Output the [x, y] coordinate of the center of the cell containing the given text.  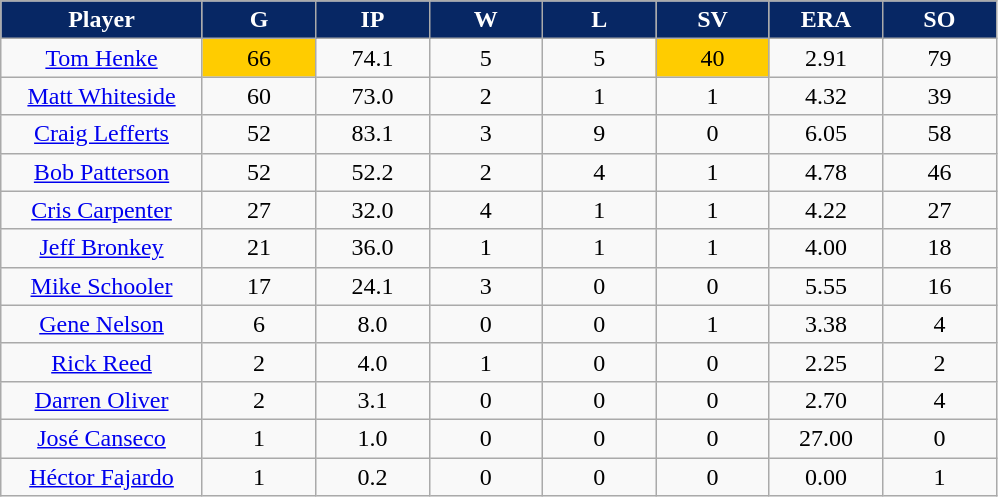
46 [940, 172]
4.00 [826, 248]
ERA [826, 20]
2.25 [826, 362]
L [598, 20]
2.70 [826, 400]
27.00 [826, 438]
6.05 [826, 134]
6 [258, 324]
17 [258, 286]
4.0 [372, 362]
Tom Henke [102, 58]
Héctor Fajardo [102, 477]
24.1 [372, 286]
José Canseco [102, 438]
Bob Patterson [102, 172]
16 [940, 286]
SO [940, 20]
Matt Whiteside [102, 96]
IP [372, 20]
32.0 [372, 210]
Cris Carpenter [102, 210]
Mike Schooler [102, 286]
4.22 [826, 210]
0.00 [826, 477]
8.0 [372, 324]
Gene Nelson [102, 324]
36.0 [372, 248]
Craig Lefferts [102, 134]
21 [258, 248]
66 [258, 58]
40 [712, 58]
18 [940, 248]
4.32 [826, 96]
4.78 [826, 172]
SV [712, 20]
3.1 [372, 400]
1.0 [372, 438]
0.2 [372, 477]
83.1 [372, 134]
W [486, 20]
39 [940, 96]
74.1 [372, 58]
58 [940, 134]
9 [598, 134]
60 [258, 96]
G [258, 20]
Rick Reed [102, 362]
73.0 [372, 96]
5.55 [826, 286]
79 [940, 58]
2.91 [826, 58]
3.38 [826, 324]
Player [102, 20]
Jeff Bronkey [102, 248]
Darren Oliver [102, 400]
52.2 [372, 172]
